Scan for the cell matching the given text and deliver its (X, Y) coordinate at center. 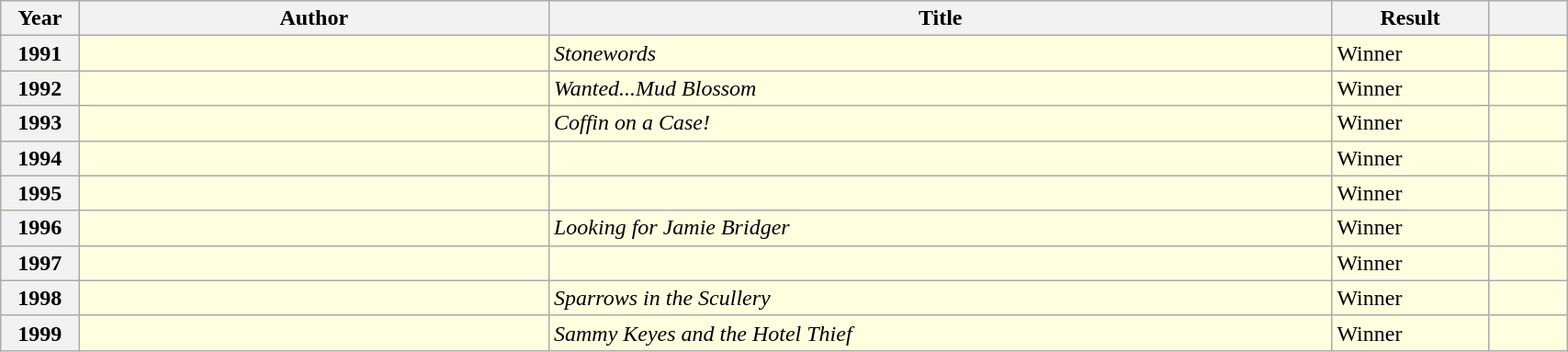
1999 (40, 333)
1994 (40, 158)
Result (1410, 18)
1996 (40, 228)
Wanted...Mud Blossom (940, 88)
1992 (40, 88)
1998 (40, 298)
1997 (40, 263)
Sammy Keyes and the Hotel Thief (940, 333)
Coffin on a Case! (940, 123)
Title (940, 18)
Stonewords (940, 53)
1995 (40, 193)
Looking for Jamie Bridger (940, 228)
1991 (40, 53)
Year (40, 18)
Author (314, 18)
1993 (40, 123)
Sparrows in the Scullery (940, 298)
